Return the [X, Y] coordinate for the center point of the cell that contains the specified text.  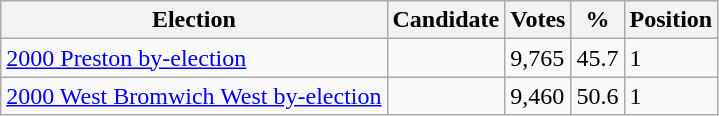
Position [671, 20]
9,460 [538, 96]
Candidate [446, 20]
9,765 [538, 58]
2000 Preston by-election [194, 58]
45.7 [598, 58]
2000 West Bromwich West by-election [194, 96]
% [598, 20]
Election [194, 20]
50.6 [598, 96]
Votes [538, 20]
